Scan for the cell matching the given text and deliver its [x, y] coordinate at center. 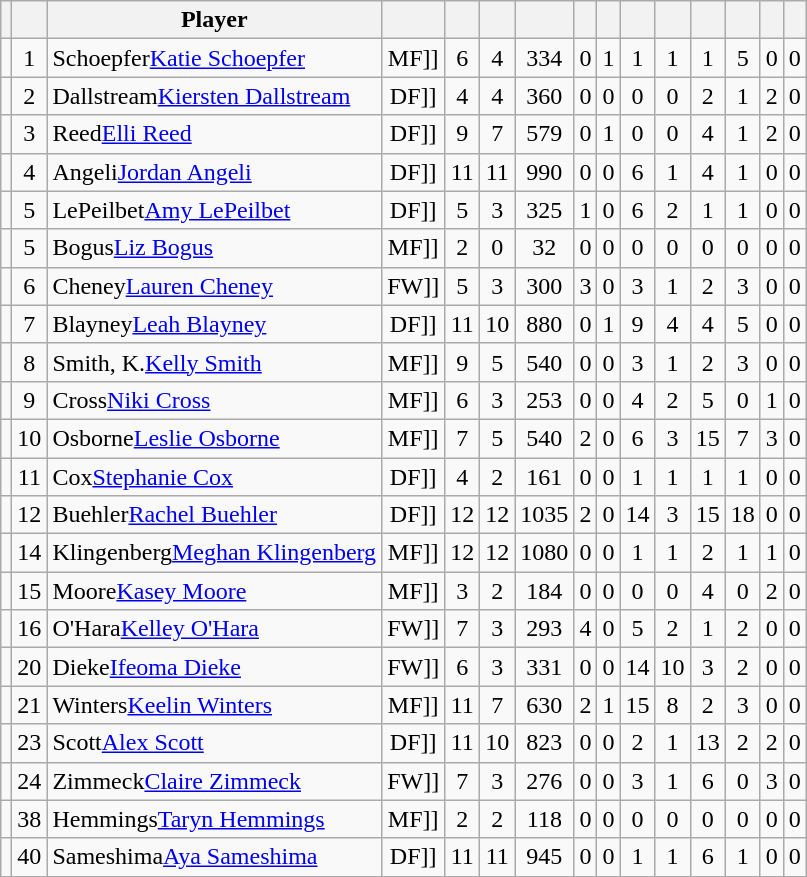
AngeliJordan Angeli [214, 172]
SchoepferKatie Schoepfer [214, 58]
118 [544, 819]
13 [708, 743]
1080 [544, 553]
WintersKeelin Winters [214, 705]
16 [30, 629]
38 [30, 819]
334 [544, 58]
BogusLiz Bogus [214, 248]
1035 [544, 515]
HemmingsTaryn Hemmings [214, 819]
BlayneyLeah Blayney [214, 324]
20 [30, 667]
BuehlerRachel Buehler [214, 515]
880 [544, 324]
MooreKasey Moore [214, 591]
990 [544, 172]
CrossNiki Cross [214, 400]
CheneyLauren Cheney [214, 286]
630 [544, 705]
945 [544, 857]
ScottAlex Scott [214, 743]
LePeilbetAmy LePeilbet [214, 210]
OsborneLeslie Osborne [214, 438]
24 [30, 781]
579 [544, 134]
331 [544, 667]
161 [544, 477]
Smith, K.Kelly Smith [214, 362]
KlingenbergMeghan Klingenberg [214, 553]
32 [544, 248]
23 [30, 743]
184 [544, 591]
21 [30, 705]
SameshimaAya Sameshima [214, 857]
300 [544, 286]
DallstreamKiersten Dallstream [214, 96]
Player [214, 20]
O'HaraKelley O'Hara [214, 629]
ZimmeckClaire Zimmeck [214, 781]
293 [544, 629]
360 [544, 96]
40 [30, 857]
325 [544, 210]
ReedElli Reed [214, 134]
253 [544, 400]
276 [544, 781]
823 [544, 743]
18 [742, 515]
DiekeIfeoma Dieke [214, 667]
CoxStephanie Cox [214, 477]
